Identify which cell holds the provided text, then report its (x, y) central coordinate. 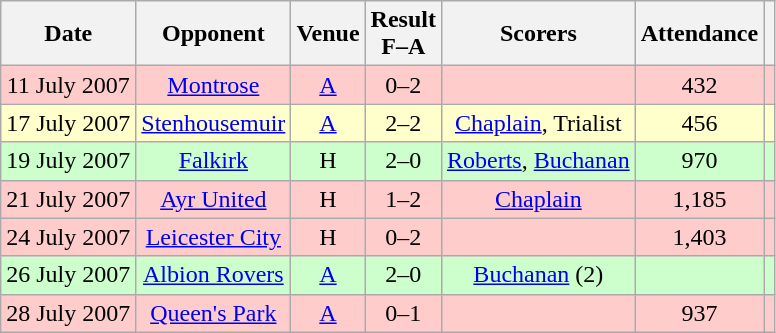
Ayr United (214, 199)
26 July 2007 (68, 275)
2–2 (403, 123)
Albion Rovers (214, 275)
Buchanan (2) (538, 275)
ResultF–A (403, 34)
17 July 2007 (68, 123)
Stenhousemuir (214, 123)
Leicester City (214, 237)
19 July 2007 (68, 161)
11 July 2007 (68, 85)
432 (699, 85)
0–1 (403, 313)
1,185 (699, 199)
Chaplain (538, 199)
Roberts, Buchanan (538, 161)
Date (68, 34)
Attendance (699, 34)
Falkirk (214, 161)
Montrose (214, 85)
21 July 2007 (68, 199)
Scorers (538, 34)
Chaplain, Trialist (538, 123)
Queen's Park (214, 313)
456 (699, 123)
1,403 (699, 237)
937 (699, 313)
28 July 2007 (68, 313)
1–2 (403, 199)
Venue (328, 34)
970 (699, 161)
24 July 2007 (68, 237)
Opponent (214, 34)
